Capture the cell that displays the provided text and extract its (X, Y) central coordinate. 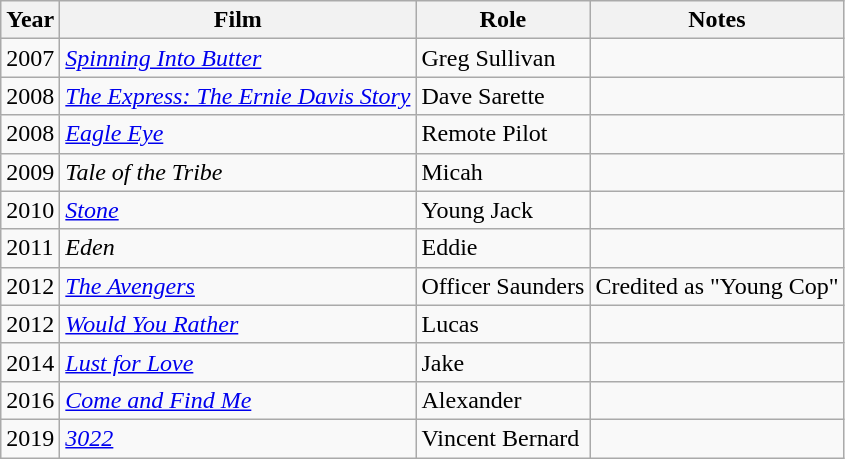
Jake (503, 362)
3022 (238, 438)
Lust for Love (238, 362)
Greg Sullivan (503, 58)
2011 (30, 248)
2009 (30, 172)
Eagle Eye (238, 134)
2014 (30, 362)
Lucas (503, 324)
Micah (503, 172)
The Avengers (238, 286)
2010 (30, 210)
2016 (30, 400)
Dave Sarette (503, 96)
Spinning Into Butter (238, 58)
Role (503, 20)
2019 (30, 438)
Stone (238, 210)
Year (30, 20)
Officer Saunders (503, 286)
Vincent Bernard (503, 438)
The Express: The Ernie Davis Story (238, 96)
Young Jack (503, 210)
Credited as "Young Cop" (717, 286)
Remote Pilot (503, 134)
2007 (30, 58)
Eddie (503, 248)
Would You Rather (238, 324)
Eden (238, 248)
Alexander (503, 400)
Tale of the Tribe (238, 172)
Come and Find Me (238, 400)
Film (238, 20)
Notes (717, 20)
